Provide the [x, y] coordinate of the cell's center where the given text is located.  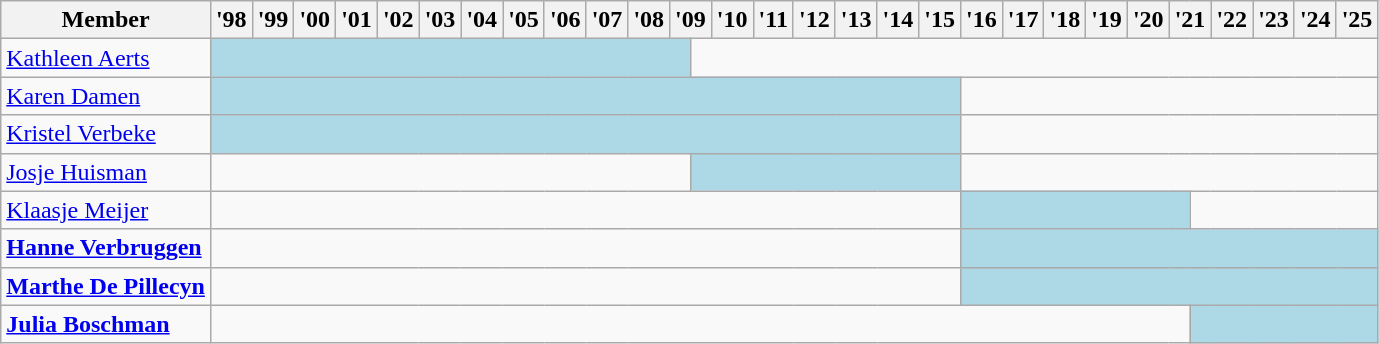
'16 [981, 20]
'99 [273, 20]
Klaasje Meijer [106, 210]
'25 [1357, 20]
'03 [440, 20]
Julia Boschman [106, 324]
Josje Huisman [106, 172]
'22 [1232, 20]
'07 [607, 20]
'02 [398, 20]
'20 [1148, 20]
'12 [814, 20]
'04 [482, 20]
'15 [940, 20]
'11 [773, 20]
'00 [315, 20]
'05 [524, 20]
Marthe De Pillecyn [106, 286]
'06 [565, 20]
'98 [231, 20]
'01 [357, 20]
Karen Damen [106, 96]
Kathleen Aerts [106, 58]
'23 [1274, 20]
Hanne Verbruggen [106, 248]
'24 [1315, 20]
'17 [1023, 20]
'14 [898, 20]
'18 [1065, 20]
'10 [732, 20]
'13 [856, 20]
'08 [649, 20]
'21 [1190, 20]
'19 [1107, 20]
Member [106, 20]
Kristel Verbeke [106, 134]
'09 [691, 20]
